Locate the cell with the specified text and output its (x, y) center coordinate. 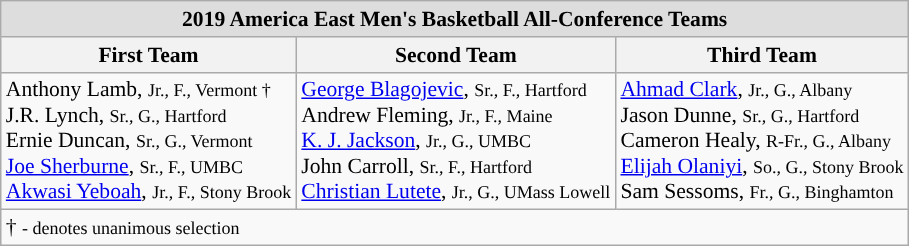
Third Team (762, 55)
First Team (149, 55)
Second Team (456, 55)
2019 America East Men's Basketball All-Conference Teams (455, 19)
† - denotes unanimous selection (455, 228)
